Determine the [x, y] coordinate at the center of the cell enclosing the given text.  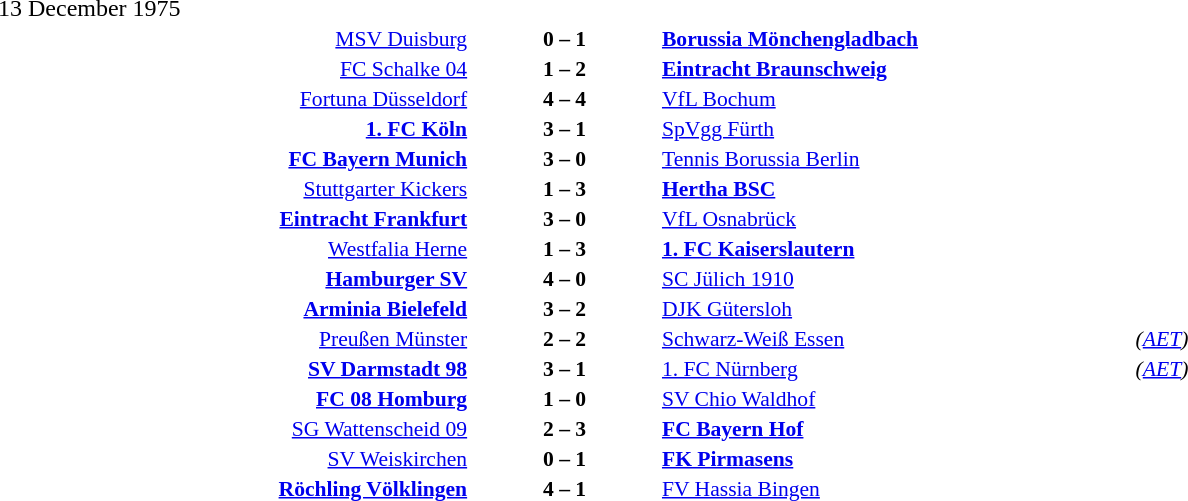
DJK Gütersloh [896, 308]
4 – 0 [564, 278]
2 – 3 [564, 428]
Tennis Borussia Berlin [896, 158]
1 – 2 [564, 68]
FK Pirmasens [896, 458]
Schwarz-Weiß Essen [896, 338]
FC Bayern Hof [896, 428]
Borussia Mönchengladbach [896, 38]
Eintracht Braunschweig [896, 68]
3 – 2 [564, 308]
VfL Osnabrück [896, 218]
VfL Bochum [896, 98]
SC Jülich 1910 [896, 278]
1 – 0 [564, 398]
1. FC Kaiserslautern [896, 248]
2 – 2 [564, 338]
SV Chio Waldhof [896, 398]
1. FC Nürnberg [896, 368]
4 – 4 [564, 98]
SpVgg Fürth [896, 128]
Hertha BSC [896, 188]
